Determine the [x, y] coordinate at the center of the cell enclosing the given text.  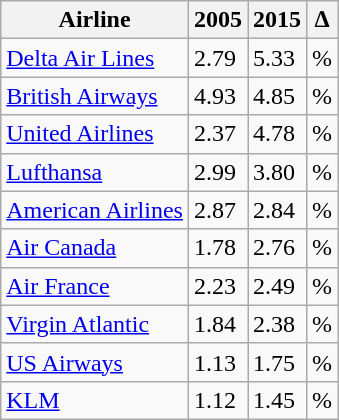
4.78 [278, 134]
Virgin Atlantic [95, 324]
2.23 [218, 286]
Delta Air Lines [95, 58]
3.80 [278, 172]
2005 [218, 20]
2015 [278, 20]
Airline [95, 20]
2.99 [218, 172]
4.85 [278, 96]
4.93 [218, 96]
Lufthansa [95, 172]
1.13 [218, 362]
KLM [95, 400]
2.49 [278, 286]
1.45 [278, 400]
5.33 [278, 58]
1.78 [218, 248]
2.87 [218, 210]
US Airways [95, 362]
1.75 [278, 362]
Air France [95, 286]
British Airways [95, 96]
2.84 [278, 210]
American Airlines [95, 210]
2.79 [218, 58]
2.38 [278, 324]
2.76 [278, 248]
1.84 [218, 324]
United Airlines [95, 134]
Air Canada [95, 248]
2.37 [218, 134]
1.12 [218, 400]
∆ [322, 20]
